Extract the (X, Y) coordinate from the center of the cell holding the provided text.  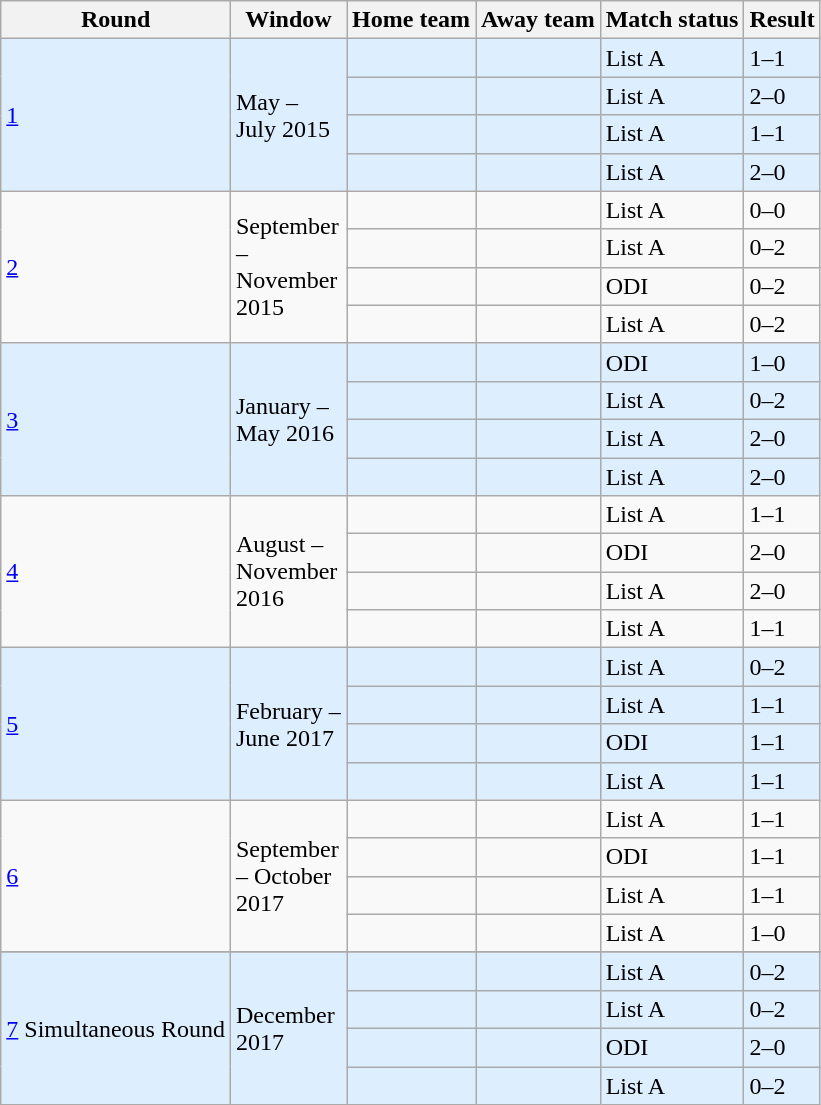
September – November 2015 (288, 267)
2 (116, 267)
Window (288, 20)
4 (116, 572)
5 (116, 724)
Match status (672, 20)
August – November 2016 (288, 572)
6 (116, 876)
0–0 (782, 210)
January – May 2016 (288, 419)
Result (782, 20)
3 (116, 419)
Round (116, 20)
February – June 2017 (288, 724)
Away team (538, 20)
1 (116, 115)
September – October 2017 (288, 876)
Home team (412, 20)
7 Simultaneous Round (116, 1028)
May – July 2015 (288, 115)
December 2017 (288, 1028)
